Find where the given text appears and provide that cell's center as (X, Y) coordinate. 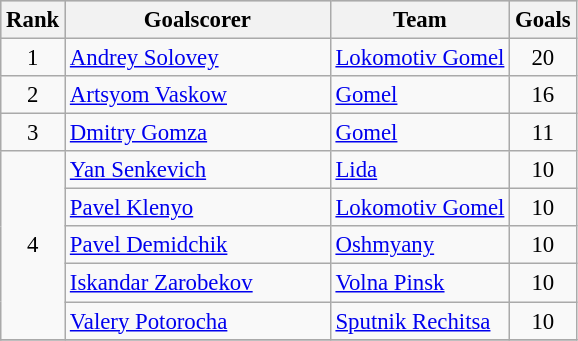
Dmitry Gomza (198, 133)
Rank (33, 20)
Volna Pinsk (420, 283)
Iskandar Zarobekov (198, 283)
2 (33, 95)
Pavel Demidchik (198, 245)
16 (543, 95)
Sputnik Rechitsa (420, 321)
11 (543, 133)
Artsyom Vaskow (198, 95)
Valery Potorocha (198, 321)
Yan Senkevich (198, 170)
1 (33, 58)
Andrey Solovey (198, 58)
Pavel Klenyo (198, 208)
4 (33, 245)
3 (33, 133)
20 (543, 58)
Goals (543, 20)
Goalscorer (198, 20)
Team (420, 20)
Lida (420, 170)
Oshmyany (420, 245)
